Search for the cell housing the specified text and yield its [x, y] center coordinate. 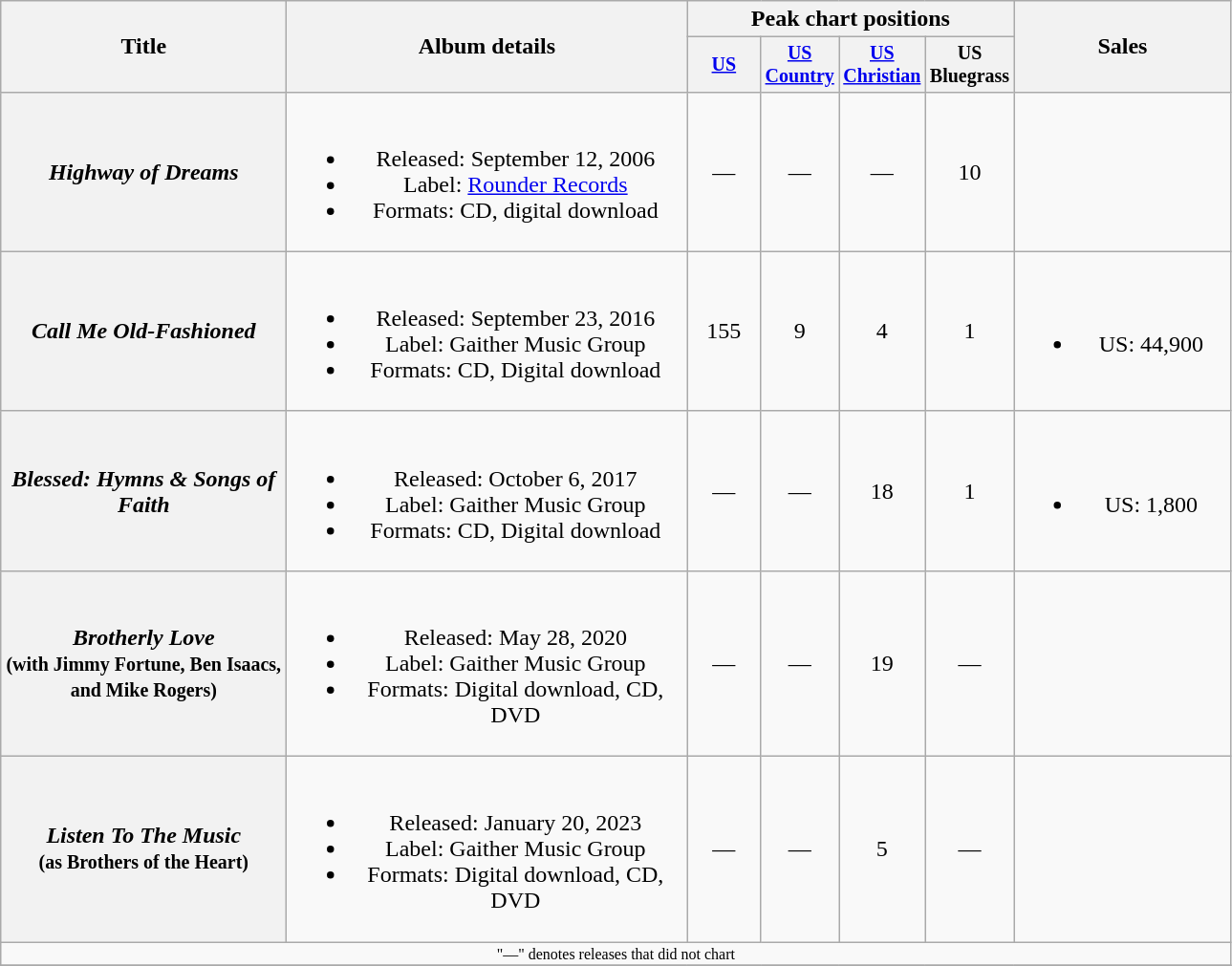
Released: January 20, 2023Label: Gaither Music GroupFormats: Digital download, CD, DVD [487, 849]
Listen To The Music(as Brothers of the Heart) [143, 849]
Blessed: Hymns & Songs of Faith [143, 491]
Sales [1122, 47]
Released: September 12, 2006Label: Rounder RecordsFormats: CD, digital download [487, 172]
155 [724, 331]
Brotherly Love(with Jimmy Fortune, Ben Isaacs, and Mike Rogers) [143, 663]
US [724, 65]
18 [883, 491]
US: 1,800 [1122, 491]
US Christian [883, 65]
Released: October 6, 2017Label: Gaither Music GroupFormats: CD, Digital download [487, 491]
9 [800, 331]
Released: September 23, 2016Label: Gaither Music GroupFormats: CD, Digital download [487, 331]
"—" denotes releases that did not chart [616, 954]
Highway of Dreams [143, 172]
4 [883, 331]
Peak chart positions [851, 19]
10 [969, 172]
US Bluegrass [969, 65]
5 [883, 849]
19 [883, 663]
Album details [487, 47]
US: 44,900 [1122, 331]
Title [143, 47]
Released: May 28, 2020Label: Gaither Music GroupFormats: Digital download, CD, DVD [487, 663]
US Country [800, 65]
Call Me Old-Fashioned [143, 331]
